Locate the cell with the specified text and output its (x, y) center coordinate. 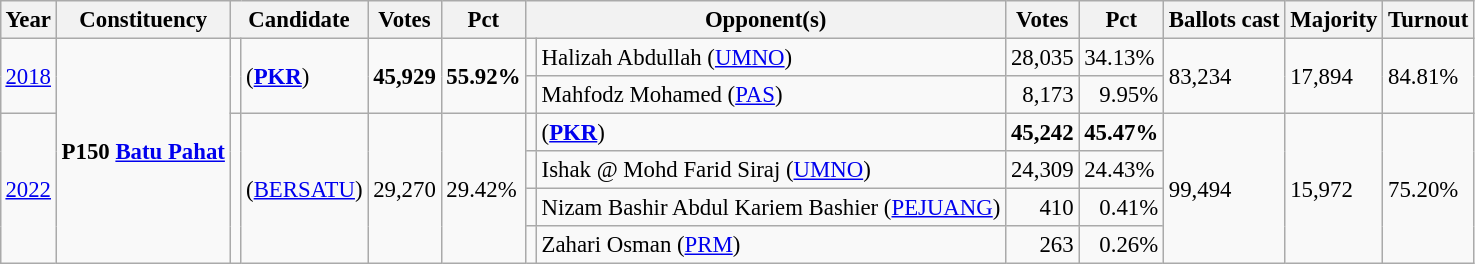
Turnout (1428, 20)
83,234 (1224, 76)
0.26% (1122, 245)
Majority (1334, 20)
Constituency (143, 20)
Opponent(s) (766, 20)
75.20% (1428, 189)
45.47% (1122, 133)
45,242 (1042, 133)
9.95% (1122, 95)
263 (1042, 245)
0.41% (1122, 208)
Year (28, 20)
17,894 (1334, 76)
84.81% (1428, 76)
Nizam Bashir Abdul Kariem Bashier (PEJUANG) (770, 208)
(BERSATU) (304, 189)
410 (1042, 208)
29.42% (484, 189)
8,173 (1042, 95)
Halizah Abdullah (UMNO) (770, 57)
2018 (28, 76)
Zahari Osman (PRM) (770, 245)
Mahfodz Mohamed (PAS) (770, 95)
55.92% (484, 76)
Ishak @ Mohd Farid Siraj (UMNO) (770, 170)
28,035 (1042, 57)
P150 Batu Pahat (143, 151)
2022 (28, 189)
29,270 (404, 189)
24,309 (1042, 170)
15,972 (1334, 189)
45,929 (404, 76)
Ballots cast (1224, 20)
34.13% (1122, 57)
Candidate (299, 20)
99,494 (1224, 189)
24.43% (1122, 170)
